Determine the (X, Y) coordinate at the center of the cell enclosing the given text.  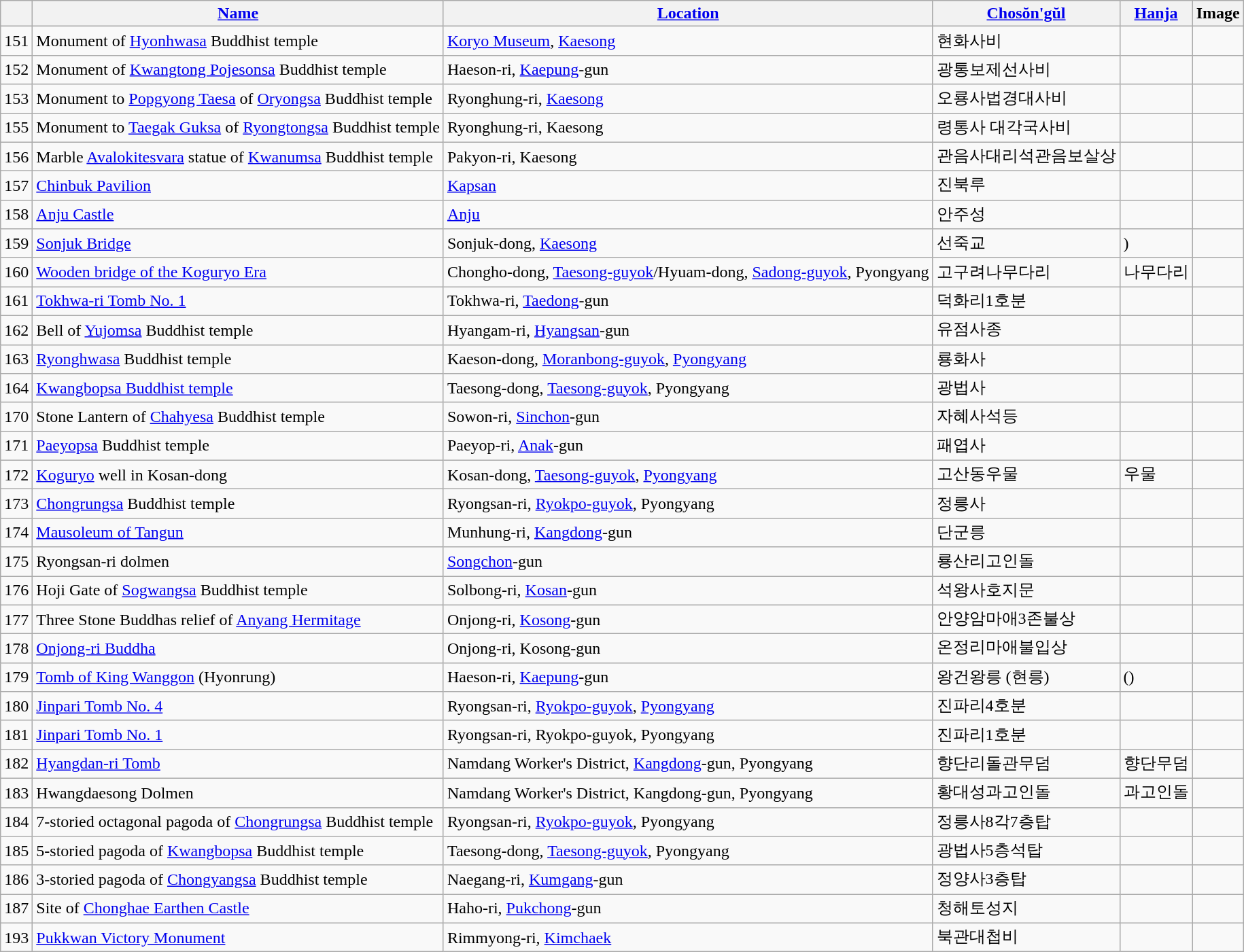
Stone Lantern of Chahyesa Buddhist temple (238, 417)
관음사대리석관음보살상 (1026, 156)
북관대첩비 (1026, 938)
Chinbuk Pavilion (238, 186)
163 (16, 359)
령통사 대각국사비 (1026, 128)
184 (16, 822)
() (1156, 677)
광법사5층석탑 (1026, 851)
광통보제선사비 (1026, 69)
160 (16, 272)
우물 (1156, 474)
황대성과고인돌 (1026, 792)
Sonjuk Bridge (238, 243)
Paeyop-ri, Anak-gun (688, 446)
185 (16, 851)
Anju (688, 215)
안주성 (1026, 215)
Rimmyong-ri, Kimchaek (688, 938)
현화사비 (1026, 41)
151 (16, 41)
Tokhwa-ri Tomb No. 1 (238, 302)
Jinpari Tomb No. 4 (238, 707)
Chongrungsa Buddhist temple (238, 504)
Hanja (1156, 14)
선죽교 (1026, 243)
Name (238, 14)
진파리1호분 (1026, 735)
178 (16, 648)
180 (16, 707)
진북루 (1026, 186)
Bell of Yujomsa Buddhist temple (238, 330)
Image (1218, 14)
Mausoleum of Tangun (238, 533)
) (1156, 243)
5-storied pagoda of Kwangbopsa Buddhist temple (238, 851)
162 (16, 330)
Monument of Hyonhwasa Buddhist temple (238, 41)
정릉사8각7층탑 (1026, 822)
광법사 (1026, 389)
175 (16, 561)
Hyangdan-ri Tomb (238, 764)
164 (16, 389)
Onjong-ri Buddha (238, 648)
고구려나무다리 (1026, 272)
나무다리 (1156, 272)
Kapsan (688, 186)
Naegang-ri, Kumgang-gun (688, 879)
Solbong-ri, Kosan-gun (688, 591)
Hyangam-ri, Hyangsan-gun (688, 330)
183 (16, 792)
Koguryo well in Kosan-dong (238, 474)
157 (16, 186)
Koryo Museum, Kaesong (688, 41)
7-storied octagonal pagoda of Chongrungsa Buddhist temple (238, 822)
Anju Castle (238, 215)
155 (16, 128)
Hwangdaesong Dolmen (238, 792)
Ryongsan-ri dolmen (238, 561)
패엽사 (1026, 446)
자혜사석등 (1026, 417)
Monument to Taegak Guksa of Ryongtongsa Buddhist temple (238, 128)
Kaeson-dong, Moranbong-guyok, Pyongyang (688, 359)
룡산리고인돌 (1026, 561)
Tomb of King Wanggon (Hyonrung) (238, 677)
3-storied pagoda of Chongyangsa Buddhist temple (238, 879)
Haho-ri, Pukchong-gun (688, 909)
156 (16, 156)
Hoji Gate of Sogwangsa Buddhist temple (238, 591)
정릉사 (1026, 504)
Sonjuk-dong, Kaesong (688, 243)
172 (16, 474)
161 (16, 302)
단군릉 (1026, 533)
진파리4호분 (1026, 707)
152 (16, 69)
174 (16, 533)
Marble Avalokitesvara statue of Kwanumsa Buddhist temple (238, 156)
170 (16, 417)
오룡사법경대사비 (1026, 99)
고산동우물 (1026, 474)
Chongho-dong, Taesong-guyok/Hyuam-dong, Sadong-guyok, Pyongyang (688, 272)
온정리마애불입상 (1026, 648)
Sowon-ri, Sinchon-gun (688, 417)
안양암마애3존불상 (1026, 620)
과고인돌 (1156, 792)
Ryonghwasa Buddhist temple (238, 359)
왕건왕릉 (현릉) (1026, 677)
Kosan-dong, Taesong-guyok, Pyongyang (688, 474)
청해토성지 (1026, 909)
Site of Chonghae Earthen Castle (238, 909)
177 (16, 620)
Paeyopsa Buddhist temple (238, 446)
Kwangbopsa Buddhist temple (238, 389)
Munhung-ri, Kangdong-gun (688, 533)
Location (688, 14)
덕화리1호분 (1026, 302)
Songchon-gun (688, 561)
Chosŏn'gŭl (1026, 14)
187 (16, 909)
171 (16, 446)
룡화사 (1026, 359)
향단리돌관무덤 (1026, 764)
향단무덤 (1156, 764)
Monument to Popgyong Taesa of Oryongsa Buddhist temple (238, 99)
153 (16, 99)
Wooden bridge of the Koguryo Era (238, 272)
Pakyon-ri, Kaesong (688, 156)
158 (16, 215)
176 (16, 591)
179 (16, 677)
159 (16, 243)
181 (16, 735)
186 (16, 879)
Pukkwan Victory Monument (238, 938)
유점사종 (1026, 330)
Three Stone Buddhas relief of Anyang Hermitage (238, 620)
Jinpari Tomb No. 1 (238, 735)
석왕사호지문 (1026, 591)
정양사3층탑 (1026, 879)
193 (16, 938)
Tokhwa-ri, Taedong-gun (688, 302)
173 (16, 504)
Monument of Kwangtong Pojesonsa Buddhist temple (238, 69)
182 (16, 764)
